Return the [X, Y] coordinate for the center point of the cell that contains the specified text.  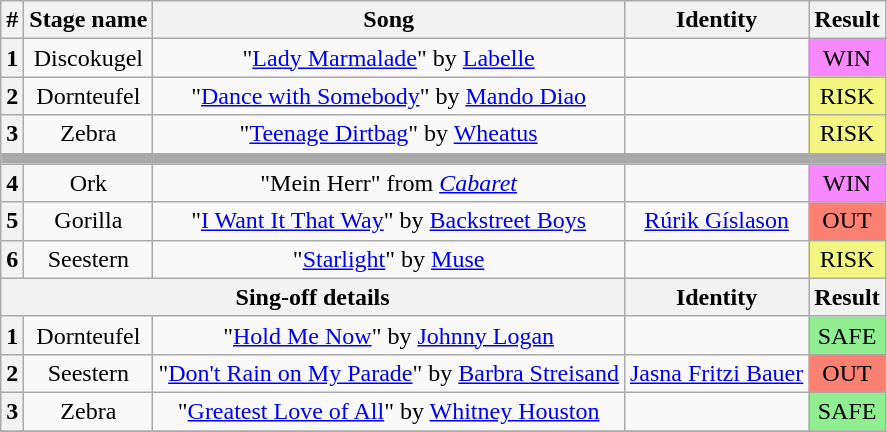
"Starlight" by Muse [389, 259]
Stage name [88, 20]
"Dance with Somebody" by Mando Diao [389, 96]
"Lady Marmalade" by Labelle [389, 58]
Rúrik Gíslason [716, 221]
"I Want It That Way" by Backstreet Boys [389, 221]
Gorilla [88, 221]
Ork [88, 183]
"Teenage Dirtbag" by Wheatus [389, 134]
6 [12, 259]
Discokugel [88, 58]
"Mein Herr" from Cabaret [389, 183]
4 [12, 183]
"Greatest Love of All" by Whitney Houston [389, 411]
"Don't Rain on My Parade" by Barbra Streisand [389, 373]
# [12, 20]
"Hold Me Now" by Johnny Logan [389, 335]
5 [12, 221]
Jasna Fritzi Bauer [716, 373]
Song [389, 20]
Sing-off details [313, 297]
